Locate the cell with the specified text and output its [X, Y] center coordinate. 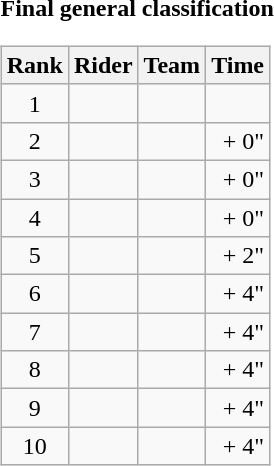
Rank [34, 65]
7 [34, 332]
4 [34, 217]
1 [34, 103]
9 [34, 408]
10 [34, 446]
Rider [103, 65]
2 [34, 141]
6 [34, 294]
Team [172, 65]
5 [34, 256]
Time [238, 65]
3 [34, 179]
+ 2" [238, 256]
8 [34, 370]
